Capture the cell that displays the provided text and extract its [x, y] central coordinate. 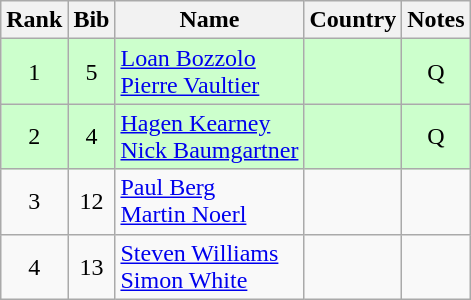
Rank [34, 20]
3 [34, 202]
12 [92, 202]
Country [353, 20]
Steven WilliamsSimon White [210, 266]
13 [92, 266]
2 [34, 136]
Paul BergMartin Noerl [210, 202]
1 [34, 72]
Loan BozzoloPierre Vaultier [210, 72]
Notes [436, 20]
Hagen KearneyNick Baumgartner [210, 136]
5 [92, 72]
Bib [92, 20]
Name [210, 20]
